Capture the cell that displays the provided text and extract its (x, y) central coordinate. 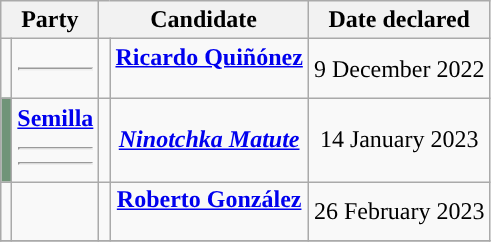
Roberto González (209, 212)
Ricardo Quiñónez (209, 68)
Party (50, 20)
Semilla (56, 140)
Ninotchka Matute (209, 140)
Date declared (399, 20)
9 December 2022 (399, 68)
Candidate (204, 20)
14 January 2023 (399, 140)
26 February 2023 (399, 212)
